Output the (X, Y) coordinate of the center of the cell containing the given text.  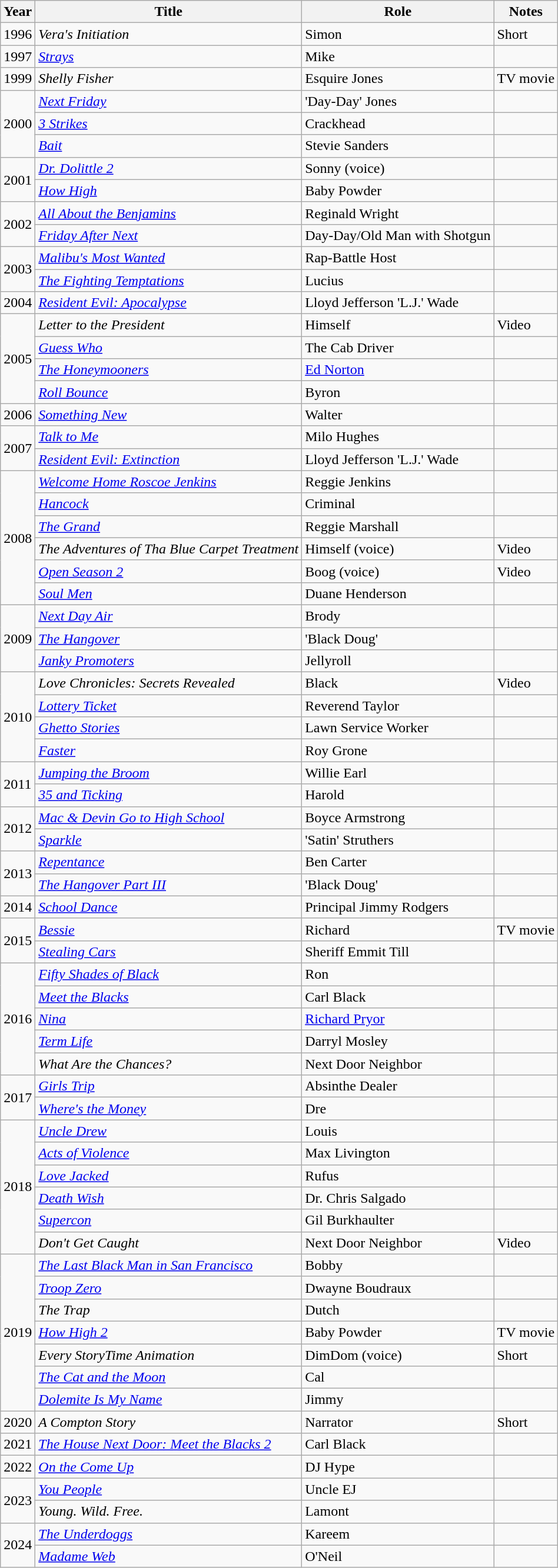
2006 (18, 415)
Faster (168, 750)
Malibu's Most Wanted (168, 258)
Madame Web (168, 1556)
What Are the Chances? (168, 1064)
Something New (168, 415)
Guess Who (168, 348)
All About the Benjamins (168, 213)
Sheriff Emmit Till (398, 952)
The Fighting Temptations (168, 281)
'Satin' Struthers (398, 840)
DimDom (voice) (398, 1355)
Black (398, 683)
1999 (18, 79)
2005 (18, 359)
2020 (18, 1422)
Dre (398, 1109)
Reggie Marshall (398, 526)
Troop Zero (168, 1287)
The Hangover Part III (168, 885)
Young. Wild. Free. (168, 1512)
Resident Evil: Extinction (168, 459)
2009 (18, 638)
Year (18, 12)
2016 (18, 1019)
Hancock (168, 504)
The Last Black Man in San Francisco (168, 1265)
Day-Day/Old Man with Shotgun (398, 235)
Resident Evil: Apocalypse (168, 303)
Reverend Taylor (398, 706)
Roy Grone (398, 750)
2012 (18, 829)
Dolemite Is My Name (168, 1400)
2001 (18, 179)
2022 (18, 1467)
Darryl Mosley (398, 1042)
The Cab Driver (398, 348)
Girls Trip (168, 1086)
Gil Burkhaulter (398, 1220)
Next Day Air (168, 616)
Lawn Service Worker (398, 728)
The Honeymooners (168, 370)
Acts of Violence (168, 1153)
Kareem (398, 1534)
Willie Earl (398, 773)
The Cat and the Moon (168, 1377)
The Hangover (168, 638)
School Dance (168, 907)
1996 (18, 34)
The House Next Door: Meet the Blacks 2 (168, 1444)
Shelly Fisher (168, 79)
Roll Bounce (168, 392)
2004 (18, 303)
1997 (18, 56)
Dr. Chris Salgado (398, 1198)
Ron (398, 974)
Absinthe Dealer (398, 1086)
Stealing Cars (168, 952)
2015 (18, 940)
Talk to Me (168, 437)
Nina (168, 1019)
2011 (18, 784)
Love Chronicles: Secrets Revealed (168, 683)
Stevie Sanders (398, 146)
2018 (18, 1187)
Meet the Blacks (168, 997)
Ed Norton (398, 370)
Every StoryTime Animation (168, 1355)
The Underdoggs (168, 1534)
2021 (18, 1444)
2002 (18, 224)
2010 (18, 717)
2003 (18, 269)
Walter (398, 415)
Criminal (398, 504)
The Adventures of Tha Blue Carpet Treatment (168, 549)
2013 (18, 873)
Don't Get Caught (168, 1243)
2008 (18, 538)
Dwayne Boudraux (398, 1287)
2019 (18, 1332)
Simon (398, 34)
Jimmy (398, 1400)
Louis (398, 1131)
Letter to the President (168, 325)
Duane Henderson (398, 593)
Death Wish (168, 1198)
O'Neil (398, 1556)
DJ Hype (398, 1467)
Next Friday (168, 101)
A Compton Story (168, 1422)
Lamont (398, 1512)
Ben Carter (398, 862)
Cal (398, 1377)
Esquire Jones (398, 79)
Byron (398, 392)
Title (168, 12)
Lucius (398, 281)
Bessie (168, 929)
On the Come Up (168, 1467)
Bobby (398, 1265)
Vera's Initiation (168, 34)
Himself (voice) (398, 549)
3 Strikes (168, 124)
Janky Promoters (168, 661)
Welcome Home Roscoe Jenkins (168, 482)
You People (168, 1489)
Boog (voice) (398, 571)
Sparkle (168, 840)
Repentance (168, 862)
Reginald Wright (398, 213)
Rap-Battle Host (398, 258)
Uncle Drew (168, 1131)
Himself (398, 325)
Dutch (398, 1310)
Love Jacked (168, 1176)
Where's the Money (168, 1109)
Boyce Armstrong (398, 818)
Crackhead (398, 124)
35 and Ticking (168, 795)
'Day-Day' Jones (398, 101)
Milo Hughes (398, 437)
Dr. Dolittle 2 (168, 168)
Brody (398, 616)
Fifty Shades of Black (168, 974)
Supercon (168, 1220)
Sonny (voice) (398, 168)
Term Life (168, 1042)
Richard (398, 929)
How High 2 (168, 1332)
The Trap (168, 1310)
Reggie Jenkins (398, 482)
2024 (18, 1545)
Soul Men (168, 593)
Notes (526, 12)
2017 (18, 1097)
Open Season 2 (168, 571)
Rufus (398, 1176)
The Grand (168, 526)
Narrator (398, 1422)
Principal Jimmy Rodgers (398, 907)
Jumping the Broom (168, 773)
2014 (18, 907)
2000 (18, 124)
Mike (398, 56)
Role (398, 12)
Mac & Devin Go to High School (168, 818)
Lottery Ticket (168, 706)
2007 (18, 448)
Richard Pryor (398, 1019)
Friday After Next (168, 235)
Bait (168, 146)
2023 (18, 1500)
Ghetto Stories (168, 728)
Max Livington (398, 1153)
Strays (168, 56)
Jellyroll (398, 661)
Uncle EJ (398, 1489)
How High (168, 191)
Harold (398, 795)
